Extract the [X, Y] coordinate from the center of the cell holding the provided text.  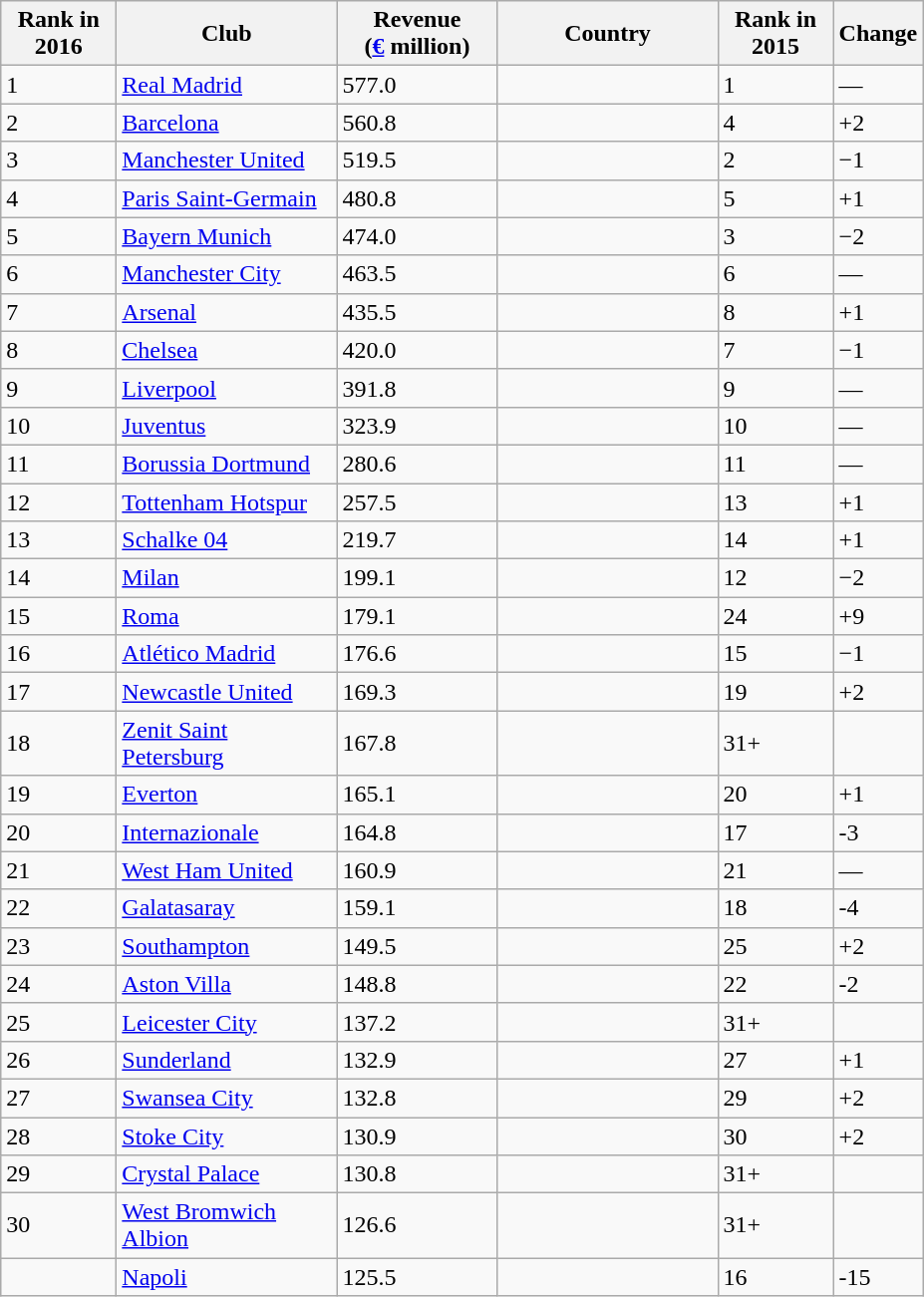
-15 [878, 1277]
Zenit Saint Petersburg [227, 744]
Swansea City [227, 1098]
165.1 [417, 795]
Manchester United [227, 161]
199.1 [417, 578]
Change [878, 34]
420.0 [417, 350]
126.6 [417, 1226]
Paris Saint-Germain [227, 198]
Sunderland [227, 1060]
167.8 [417, 744]
Country [608, 34]
Juventus [227, 426]
164.8 [417, 832]
-3 [878, 832]
Revenue (€ million) [417, 34]
-4 [878, 908]
Rank in2015 [775, 34]
Roma [227, 616]
159.1 [417, 908]
137.2 [417, 1022]
169.3 [417, 692]
130.9 [417, 1135]
Tottenham Hotspur [227, 501]
Southampton [227, 946]
23 [59, 946]
132.8 [417, 1098]
149.5 [417, 946]
132.9 [417, 1060]
323.9 [417, 426]
West Bromwich Albion [227, 1226]
Atlético Madrid [227, 654]
Schalke 04 [227, 540]
160.9 [417, 870]
Everton [227, 795]
Galatasaray [227, 908]
28 [59, 1135]
125.5 [417, 1277]
+9 [878, 616]
Bayern Munich [227, 236]
519.5 [417, 161]
Newcastle United [227, 692]
Rank in2016 [59, 34]
Barcelona [227, 123]
West Ham United [227, 870]
Aston Villa [227, 984]
Milan [227, 578]
257.5 [417, 501]
Chelsea [227, 350]
Club [227, 34]
391.8 [417, 388]
Manchester City [227, 274]
Crystal Palace [227, 1174]
Real Madrid [227, 85]
560.8 [417, 123]
179.1 [417, 616]
26 [59, 1060]
Leicester City [227, 1022]
280.6 [417, 464]
176.6 [417, 654]
435.5 [417, 312]
Borussia Dortmund [227, 464]
130.8 [417, 1174]
Stoke City [227, 1135]
148.8 [417, 984]
Liverpool [227, 388]
Arsenal [227, 312]
219.7 [417, 540]
474.0 [417, 236]
480.8 [417, 198]
577.0 [417, 85]
Napoli [227, 1277]
Internazionale [227, 832]
463.5 [417, 274]
-2 [878, 984]
